Locate the cell with the specified text and output its (x, y) center coordinate. 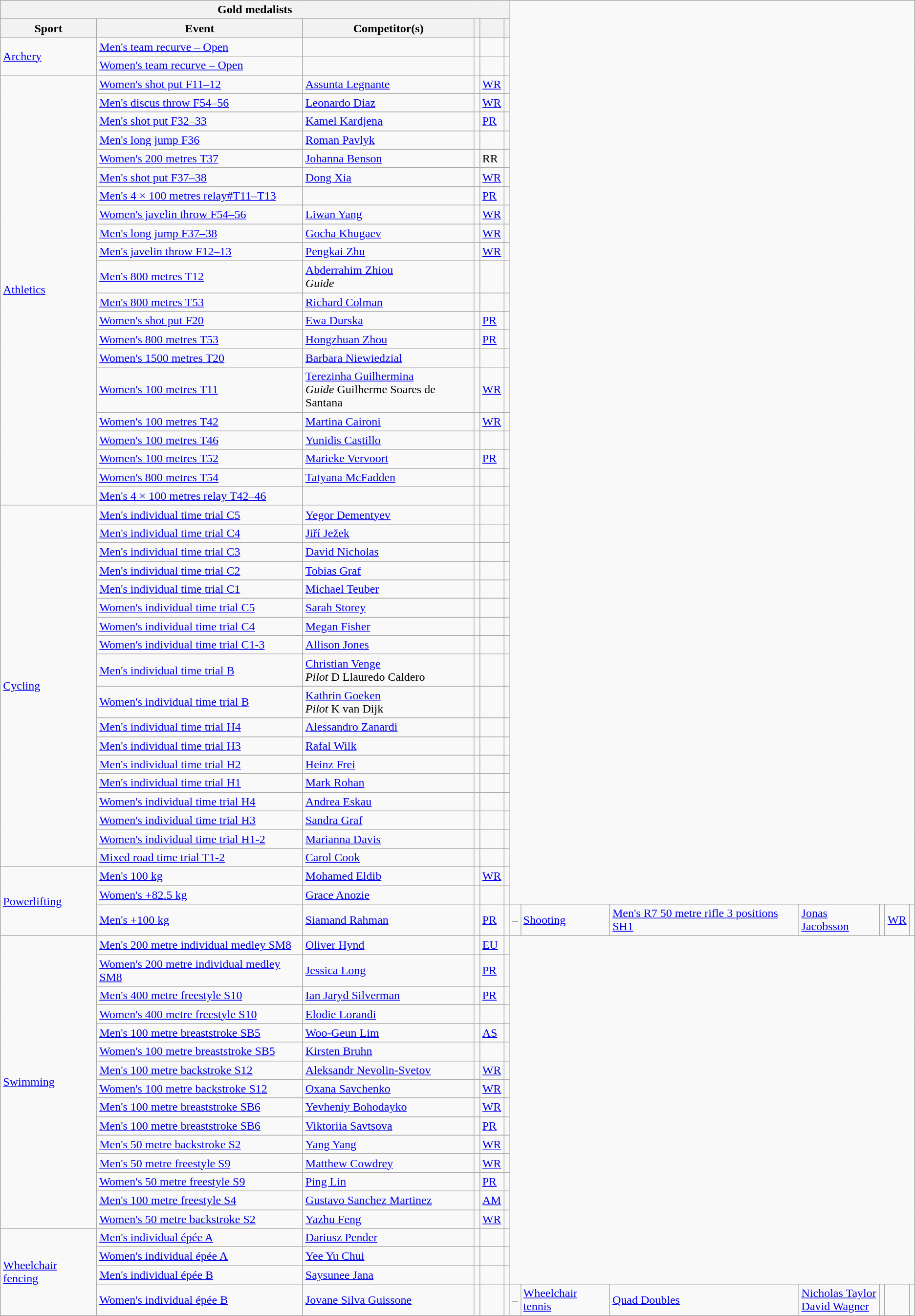
Ian Jaryd Silverman (388, 996)
Men's +100 kg (200, 920)
EU (492, 945)
Men's 100 kg (200, 876)
Men's 4 × 100 metres relay T42–46 (200, 496)
Megan Fisher (388, 626)
Siamand Rahman (388, 920)
Women's +82.5 kg (200, 894)
Michael Teuber (388, 589)
Men's 50 metre freestyle S9 (200, 1163)
Men's individual time trial H2 (200, 764)
Men's individual time trial C4 (200, 533)
Wheelchair tennis (565, 1300)
Mixed road time trial T1-2 (200, 857)
Men's long jump F37–38 (200, 233)
Men's 100 metre freestyle S4 (200, 1200)
Kathrin GoekenPilot K van Dijk (388, 702)
Johanna Benson (388, 158)
Pengkai Zhu (388, 252)
Men's R7 50 metre rifle 3 positions SH1 (704, 920)
Men's 100 metre breaststroke SB5 (200, 1033)
Richard Colman (388, 302)
AS (492, 1033)
Women's 200 metres T37 (200, 158)
Men's individual épée B (200, 1275)
Men's discus throw F54–56 (200, 103)
Gold medalists (255, 10)
Jiří Ježek (388, 533)
Men's individual time trial B (200, 670)
Christian VengePilot D Llauredo Caldero (388, 670)
Liwan Yang (388, 214)
Oxana Savchenko (388, 1089)
Women's 100 metre backstroke S12 (200, 1089)
Men's individual time trial H1 (200, 783)
Women's individual épée B (200, 1300)
Alessandro Zanardi (388, 727)
Mohamed Eldib (388, 876)
Ping Lin (388, 1182)
Martina Caironi (388, 422)
Roman Pavlyk (388, 140)
Event (200, 28)
Gustavo Sanchez Martinez (388, 1200)
Marianna Davis (388, 839)
Men's individual time trial C3 (200, 552)
Barbara Niewiedzial (388, 358)
Athletics (49, 290)
Assunta Legnante (388, 84)
Women's shot put F20 (200, 321)
Allison Jones (388, 645)
Aleksandr Nevolin-Svetov (388, 1070)
Kamel Kardjena (388, 121)
Women's 100 metres T52 (200, 459)
Men's long jump F36 (200, 140)
Women's individual time trial H1-2 (200, 839)
Jessica Long (388, 970)
Yee Yu Chui (388, 1256)
Grace Anozie (388, 894)
Men's individual time trial H3 (200, 746)
Sandra Graf (388, 820)
Heinz Frei (388, 764)
Terezinha GuilherminaGuide Guilherme Soares de Santana (388, 390)
Women's team recurve – Open (200, 66)
Men's individual time trial C1 (200, 589)
Women's individual time trial H4 (200, 802)
Men's individual épée A (200, 1238)
David Nicholas (388, 552)
Hongzhuan Zhou (388, 339)
Tatyana McFadden (388, 477)
Competitor(s) (388, 28)
Women's individual time trial B (200, 702)
Jovane Silva Guissone (388, 1300)
Jonas Jacobsson (839, 920)
Yunidis Castillo (388, 440)
Men's shot put F37–38 (200, 177)
Women's 50 metre backstroke S2 (200, 1219)
Men's javelin throw F12–13 (200, 252)
Leonardo Diaz (388, 103)
Women's 50 metre freestyle S9 (200, 1182)
Men's 200 metre individual medley SM8 (200, 945)
Women's 100 metres T46 (200, 440)
Mark Rohan (388, 783)
Sport (49, 28)
Abderrahim ZhiouGuide (388, 277)
Men's individual time trial H4 (200, 727)
Yang Yang (388, 1144)
Men's individual time trial C5 (200, 514)
Gocha Khugaev (388, 233)
Women's 100 metres T11 (200, 390)
Dong Xia (388, 177)
Viktoriia Savtsova (388, 1126)
Yevheniy Bohodayko (388, 1107)
Yegor Dementyev (388, 514)
Men's 800 metres T53 (200, 302)
Men's shot put F32–33 (200, 121)
Women's javelin throw F54–56 (200, 214)
Women's 1500 metres T20 (200, 358)
Dariusz Pender (388, 1238)
Marieke Vervoort (388, 459)
Women's 800 metres T53 (200, 339)
Women's individual time trial C1-3 (200, 645)
Andrea Eskau (388, 802)
Oliver Hynd (388, 945)
Women's individual time trial H3 (200, 820)
Swimming (49, 1082)
Women's 200 metre individual medley SM8 (200, 970)
Women's individual épée A (200, 1256)
Women's shot put F11–12 (200, 84)
Matthew Cowdrey (388, 1163)
Men's 800 metres T12 (200, 277)
Cycling (49, 686)
Shooting (565, 920)
Woo-Geun Lim (388, 1033)
Women's 400 metre freestyle S10 (200, 1014)
AM (492, 1200)
Men's 100 metre backstroke S12 (200, 1070)
Women's 100 metres T42 (200, 422)
Kirsten Bruhn (388, 1051)
Tobias Graf (388, 571)
Wheelchair fencing (49, 1272)
Women's 100 metre breaststroke SB5 (200, 1051)
Women's 800 metres T54 (200, 477)
Men's 50 metre backstroke S2 (200, 1144)
Powerlifting (49, 901)
Quad Doubles (704, 1300)
Nicholas TaylorDavid Wagner (839, 1300)
Ewa Durska (388, 321)
Rafal Wilk (388, 746)
Men's individual time trial C2 (200, 571)
Women's individual time trial C4 (200, 626)
Men's 400 metre freestyle S10 (200, 996)
Women's individual time trial C5 (200, 608)
RR (492, 158)
Sarah Storey (388, 608)
Saysunee Jana (388, 1275)
Archery (49, 56)
Yazhu Feng (388, 1219)
Men's 4 × 100 metres relay#T11–T13 (200, 196)
Men's team recurve – Open (200, 47)
Carol Cook (388, 857)
Elodie Lorandi (388, 1014)
